From the cell containing the given text, extract its center point as [X, Y] coordinate. 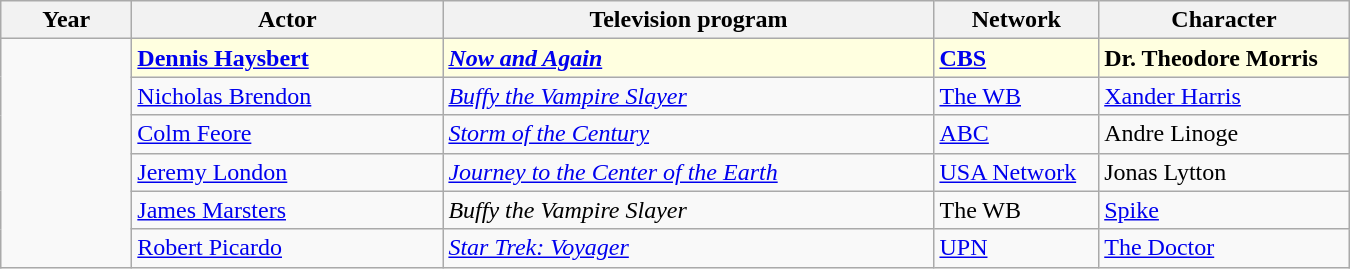
Robert Picardo [288, 248]
Jonas Lytton [1224, 172]
Journey to the Center of the Earth [688, 172]
Storm of the Century [688, 134]
Colm Feore [288, 134]
Year [66, 20]
Network [1016, 20]
Dr. Theodore Morris [1224, 58]
James Marsters [288, 210]
UPN [1016, 248]
Star Trek: Voyager [688, 248]
USA Network [1016, 172]
Andre Linoge [1224, 134]
ABC [1016, 134]
Character [1224, 20]
Xander Harris [1224, 96]
Now and Again [688, 58]
Nicholas Brendon [288, 96]
The Doctor [1224, 248]
Jeremy London [288, 172]
Dennis Haysbert [288, 58]
Spike [1224, 210]
Television program [688, 20]
CBS [1016, 58]
Actor [288, 20]
